Determine the (x, y) coordinate at the center of the cell enclosing the given text.  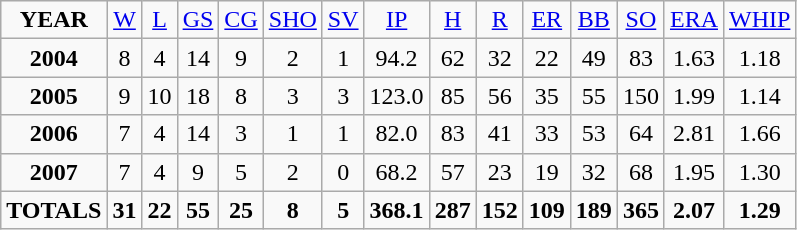
10 (160, 96)
365 (640, 210)
GS (198, 20)
82.0 (396, 134)
1.30 (760, 172)
53 (594, 134)
123.0 (396, 96)
BB (594, 20)
2007 (54, 172)
64 (640, 134)
TOTALS (54, 210)
152 (500, 210)
23 (500, 172)
SHO (292, 20)
94.2 (396, 58)
1.18 (760, 58)
1.66 (760, 134)
19 (546, 172)
R (500, 20)
150 (640, 96)
1.29 (760, 210)
49 (594, 58)
1.95 (694, 172)
W (124, 20)
18 (198, 96)
25 (241, 210)
31 (124, 210)
85 (452, 96)
41 (500, 134)
68.2 (396, 172)
SO (640, 20)
1.63 (694, 58)
189 (594, 210)
H (452, 20)
2.81 (694, 134)
ER (546, 20)
YEAR (54, 20)
L (160, 20)
CG (241, 20)
68 (640, 172)
2.07 (694, 210)
1.14 (760, 96)
1.99 (694, 96)
56 (500, 96)
109 (546, 210)
62 (452, 58)
WHIP (760, 20)
33 (546, 134)
368.1 (396, 210)
57 (452, 172)
2006 (54, 134)
35 (546, 96)
287 (452, 210)
2004 (54, 58)
0 (343, 172)
SV (343, 20)
2005 (54, 96)
IP (396, 20)
ERA (694, 20)
